Extract the (x, y) coordinate from the center of the cell holding the provided text.  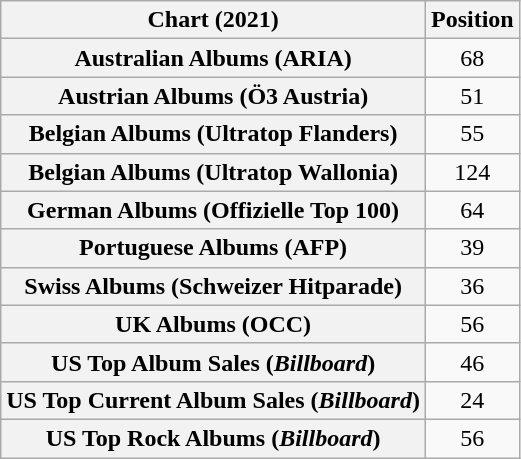
51 (472, 96)
Swiss Albums (Schweizer Hitparade) (214, 286)
US Top Album Sales (Billboard) (214, 362)
39 (472, 248)
Australian Albums (ARIA) (214, 58)
36 (472, 286)
UK Albums (OCC) (214, 324)
Austrian Albums (Ö3 Austria) (214, 96)
Chart (2021) (214, 20)
55 (472, 134)
Portuguese Albums (AFP) (214, 248)
46 (472, 362)
24 (472, 400)
64 (472, 210)
Belgian Albums (Ultratop Flanders) (214, 134)
124 (472, 172)
68 (472, 58)
Belgian Albums (Ultratop Wallonia) (214, 172)
US Top Rock Albums (Billboard) (214, 438)
Position (472, 20)
US Top Current Album Sales (Billboard) (214, 400)
German Albums (Offizielle Top 100) (214, 210)
